Detect which cell encompasses the target text, then output its [X, Y] center coordinate. 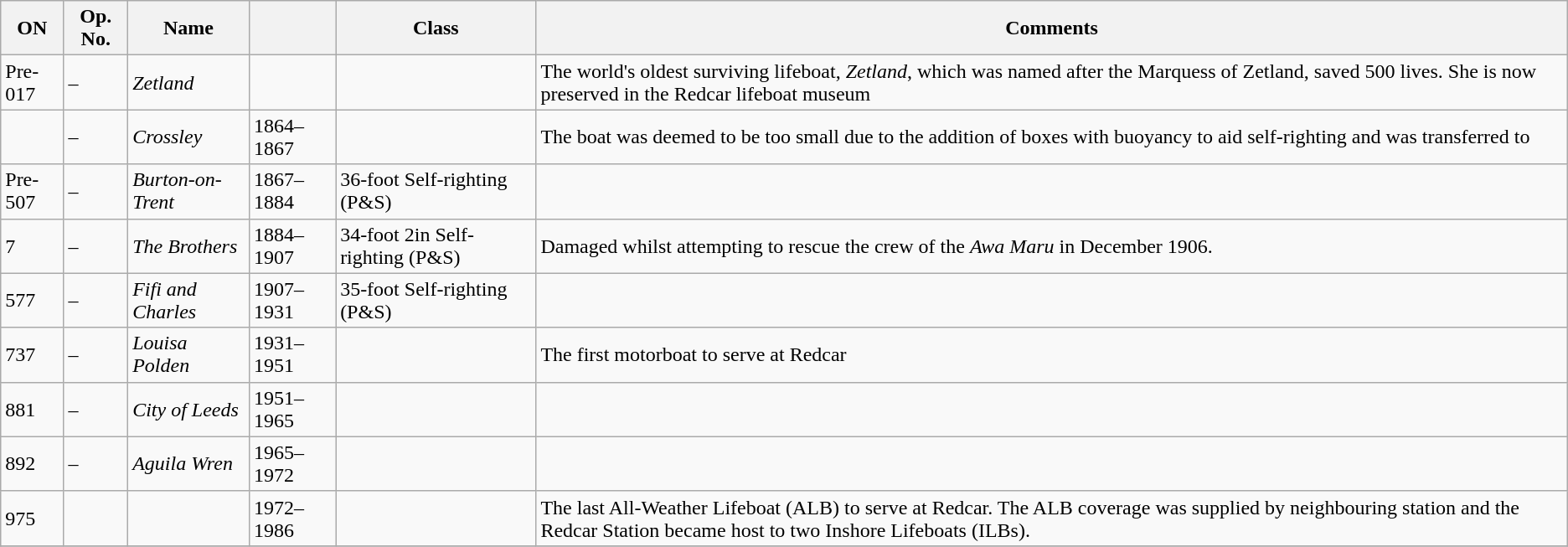
The first motorboat to serve at Redcar [1052, 355]
1965–1972 [291, 464]
1864–1867 [291, 137]
Class [436, 28]
Louisa Polden [189, 355]
Damaged whilst attempting to rescue the crew of the Awa Maru in December 1906. [1052, 246]
The Brothers [189, 246]
Op. No. [95, 28]
The boat was deemed to be too small due to the addition of boxes with buoyancy to aid self-righting and was transferred to [1052, 137]
1867–1884 [291, 191]
1972–1986 [291, 518]
1951–1965 [291, 409]
975 [32, 518]
34-foot 2in Self-righting (P&S) [436, 246]
Name [189, 28]
1907–1931 [291, 300]
35-foot Self-righting (P&S) [436, 300]
Aguila Wren [189, 464]
Pre-507 [32, 191]
881 [32, 409]
Comments [1052, 28]
892 [32, 464]
737 [32, 355]
577 [32, 300]
36-foot Self-righting (P&S) [436, 191]
Crossley [189, 137]
1884–1907 [291, 246]
Pre-017 [32, 82]
Fifi and Charles [189, 300]
Burton-on-Trent [189, 191]
ON [32, 28]
7 [32, 246]
1931–1951 [291, 355]
City of Leeds [189, 409]
Zetland [189, 82]
